Determine the (x, y) coordinate at the center of the cell enclosing the given text.  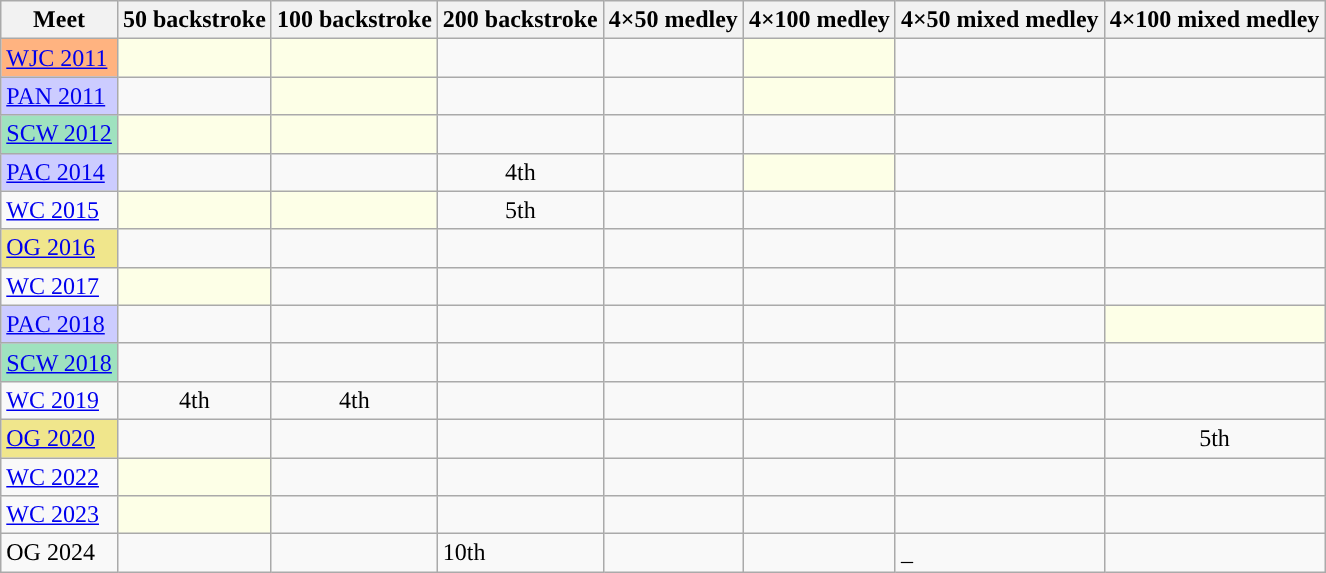
4×50 mixed medley (1000, 20)
4×50 medley (673, 20)
4×100 medley (819, 20)
4×100 mixed medley (1214, 20)
OG 2020 (60, 438)
_ (1000, 553)
WC 2022 (60, 477)
50 backstroke (194, 20)
WC 2019 (60, 400)
WC 2015 (60, 210)
PAC 2018 (60, 324)
WJC 2011 (60, 58)
SCW 2018 (60, 362)
200 backstroke (520, 20)
100 backstroke (354, 20)
OG 2016 (60, 248)
Meet (60, 20)
10th (520, 553)
PAC 2014 (60, 172)
WC 2023 (60, 515)
PAN 2011 (60, 96)
WC 2017 (60, 286)
SCW 2012 (60, 134)
OG 2024 (60, 553)
